For the text-containing cell, return its midpoint in [x, y] coordinate format. 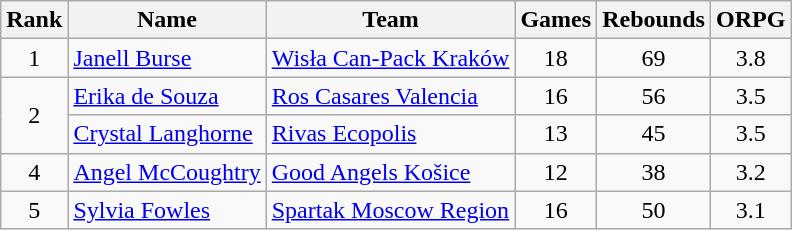
Wisła Can-Pack Kraków [390, 58]
3.8 [750, 58]
Rivas Ecopolis [390, 134]
Sylvia Fowles [167, 210]
Crystal Langhorne [167, 134]
3.2 [750, 172]
56 [654, 96]
18 [556, 58]
Spartak Moscow Region [390, 210]
13 [556, 134]
Rebounds [654, 20]
3.1 [750, 210]
Ros Casares Valencia [390, 96]
ORPG [750, 20]
Games [556, 20]
Good Angels Košice [390, 172]
38 [654, 172]
Name [167, 20]
1 [34, 58]
69 [654, 58]
Angel McCoughtry [167, 172]
Rank [34, 20]
4 [34, 172]
50 [654, 210]
Erika de Souza [167, 96]
45 [654, 134]
12 [556, 172]
2 [34, 115]
Team [390, 20]
Janell Burse [167, 58]
5 [34, 210]
